Capture the cell that displays the provided text and extract its [X, Y] central coordinate. 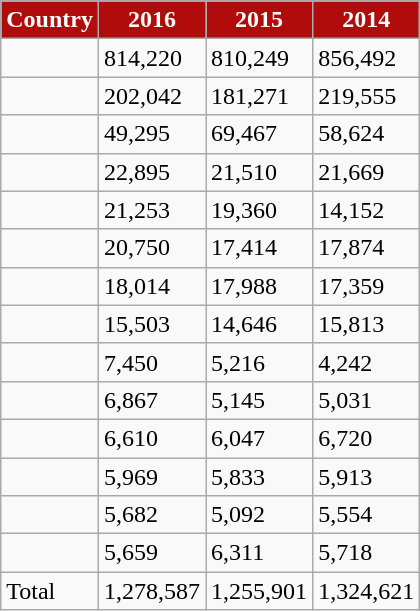
6,610 [152, 438]
21,510 [260, 172]
5,718 [366, 553]
181,271 [260, 96]
17,414 [260, 248]
219,555 [366, 96]
6,720 [366, 438]
810,249 [260, 58]
20,750 [152, 248]
5,682 [152, 515]
6,047 [260, 438]
2014 [366, 20]
5,913 [366, 477]
814,220 [152, 58]
202,042 [152, 96]
6,867 [152, 400]
49,295 [152, 134]
Country [50, 20]
22,895 [152, 172]
17,874 [366, 248]
21,669 [366, 172]
1,278,587 [152, 591]
18,014 [152, 286]
5,145 [260, 400]
19,360 [260, 210]
21,253 [152, 210]
4,242 [366, 362]
14,646 [260, 324]
17,359 [366, 286]
1,255,901 [260, 591]
5,554 [366, 515]
2015 [260, 20]
15,813 [366, 324]
856,492 [366, 58]
69,467 [260, 134]
5,659 [152, 553]
5,216 [260, 362]
14,152 [366, 210]
Total [50, 591]
15,503 [152, 324]
58,624 [366, 134]
7,450 [152, 362]
6,311 [260, 553]
1,324,621 [366, 591]
17,988 [260, 286]
5,833 [260, 477]
2016 [152, 20]
5,031 [366, 400]
5,969 [152, 477]
5,092 [260, 515]
